For the text-containing cell, return its midpoint in (X, Y) coordinate format. 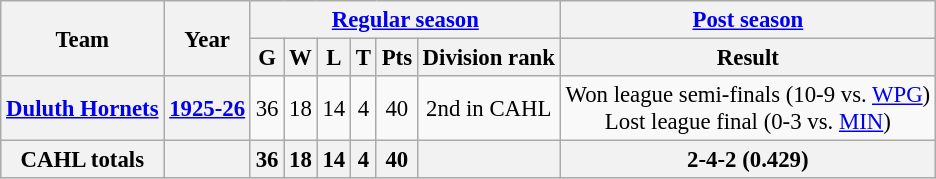
1925-26 (208, 108)
T (364, 58)
Team (82, 38)
Year (208, 38)
G (266, 58)
Regular season (405, 20)
2nd in CAHL (488, 108)
Won league semi-finals (10-9 vs. WPG) Lost league final (0-3 vs. MIN) (748, 108)
Pts (396, 58)
Duluth Hornets (82, 108)
Division rank (488, 58)
W (300, 58)
Post season (748, 20)
CAHL totals (82, 160)
2-4-2 (0.429) (748, 160)
Result (748, 58)
L (334, 58)
